Identify which cell holds the provided text, then report its (x, y) central coordinate. 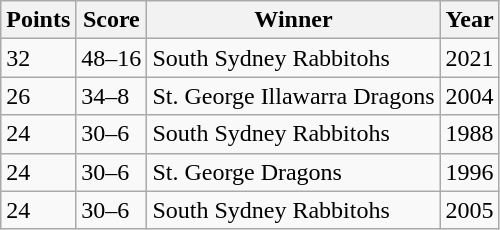
Year (470, 20)
2021 (470, 58)
St. George Dragons (294, 172)
32 (38, 58)
1996 (470, 172)
1988 (470, 134)
Points (38, 20)
2004 (470, 96)
St. George Illawarra Dragons (294, 96)
Winner (294, 20)
34–8 (112, 96)
Score (112, 20)
48–16 (112, 58)
2005 (470, 210)
26 (38, 96)
